Return [x, y] of the center of cell containing provided text 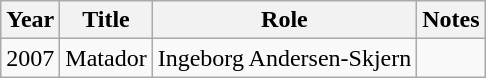
Ingeborg Andersen-Skjern [284, 58]
Matador [106, 58]
Role [284, 20]
Year [30, 20]
Notes [451, 20]
2007 [30, 58]
Title [106, 20]
